Identify which cell holds the provided text, then report its [X, Y] central coordinate. 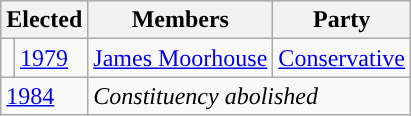
1979 [50, 58]
Members [180, 20]
Constituency abolished [250, 96]
Conservative [342, 58]
James Moorhouse [180, 58]
1984 [44, 96]
Party [342, 20]
Elected [44, 20]
